Provide the [x, y] coordinate of the cell's center where the given text is located.  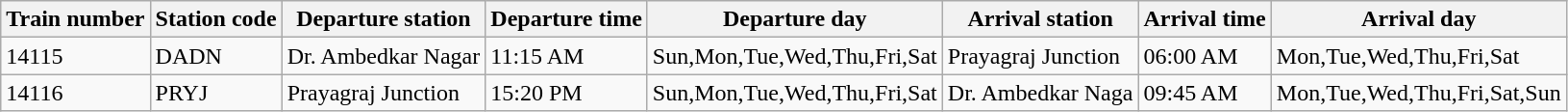
Mon,Tue,Wed,Thu,Fri,Sat [1419, 56]
09:45 AM [1205, 93]
14115 [75, 56]
PRYJ [215, 93]
Departure time [567, 19]
Arrival day [1419, 19]
DADN [215, 56]
Arrival station [1040, 19]
Train number [75, 19]
Dr. Ambedkar Naga [1040, 93]
Mon,Tue,Wed,Thu,Fri,Sat,Sun [1419, 93]
15:20 PM [567, 93]
Departure day [794, 19]
Dr. Ambedkar Nagar [384, 56]
06:00 AM [1205, 56]
14116 [75, 93]
11:15 AM [567, 56]
Departure station [384, 19]
Station code [215, 19]
Arrival time [1205, 19]
